Detect which cell encompasses the target text, then output its (X, Y) center coordinate. 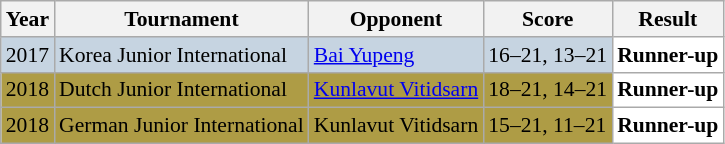
Dutch Junior International (182, 90)
2017 (28, 55)
Score (548, 19)
Tournament (182, 19)
Opponent (396, 19)
18–21, 14–21 (548, 90)
16–21, 13–21 (548, 55)
Year (28, 19)
Bai Yupeng (396, 55)
German Junior International (182, 126)
15–21, 11–21 (548, 126)
Result (668, 19)
Korea Junior International (182, 55)
